From the cell containing the given text, extract its center point as (X, Y) coordinate. 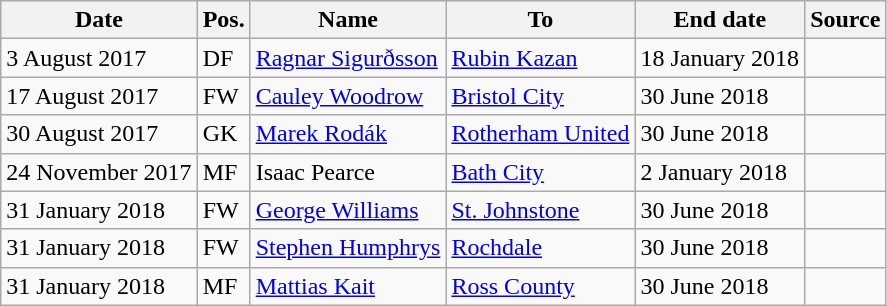
18 January 2018 (720, 58)
17 August 2017 (99, 96)
End date (720, 20)
Name (348, 20)
Ross County (540, 286)
3 August 2017 (99, 58)
To (540, 20)
2 January 2018 (720, 172)
Bristol City (540, 96)
Isaac Pearce (348, 172)
Marek Rodák (348, 134)
Rotherham United (540, 134)
Pos. (224, 20)
St. Johnstone (540, 210)
GK (224, 134)
Rochdale (540, 248)
Ragnar Sigurðsson (348, 58)
24 November 2017 (99, 172)
Bath City (540, 172)
DF (224, 58)
30 August 2017 (99, 134)
Rubin Kazan (540, 58)
Cauley Woodrow (348, 96)
Source (846, 20)
George Williams (348, 210)
Stephen Humphrys (348, 248)
Mattias Kait (348, 286)
Date (99, 20)
